Identify which cell holds the provided text, then report its [X, Y] central coordinate. 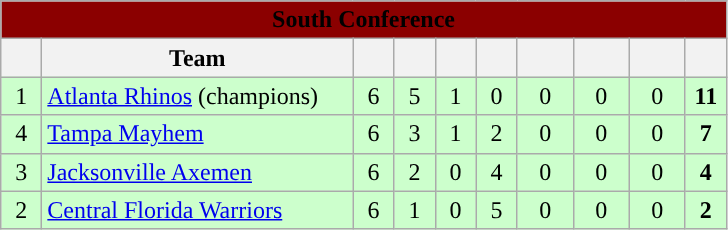
Tampa Mayhem [198, 134]
Team [198, 58]
Jacksonville Axemen [198, 172]
11 [706, 96]
Atlanta Rhinos (champions) [198, 96]
7 [706, 134]
Central Florida Warriors [198, 210]
South Conference [364, 20]
